Provide the [X, Y] coordinate of the cell's center where the given text is located.  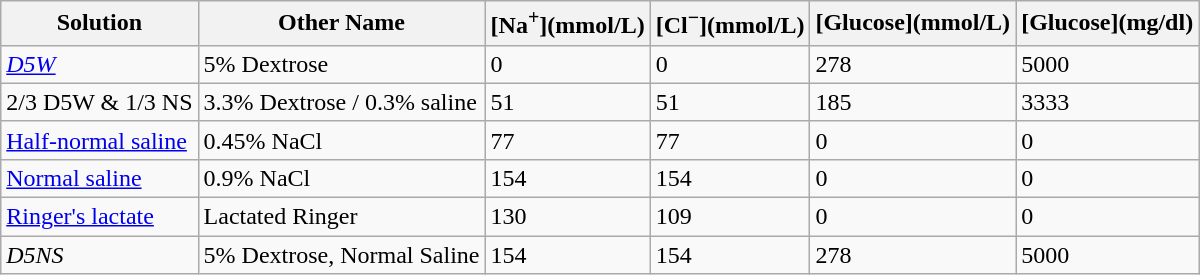
Half-normal saline [100, 140]
3.3% Dextrose / 0.3% saline [342, 102]
2/3 D5W & 1/3 NS [100, 102]
Ringer's lactate [100, 217]
D5W [100, 64]
[Glucose](mmol/L) [913, 24]
130 [568, 217]
0.9% NaCl [342, 178]
3333 [1108, 102]
185 [913, 102]
5% Dextrose, Normal Saline [342, 255]
D5NS [100, 255]
109 [730, 217]
[Glucose](mg/dl) [1108, 24]
0.45% NaCl [342, 140]
Normal saline [100, 178]
[Na+](mmol/L) [568, 24]
[Cl−](mmol/L) [730, 24]
Other Name [342, 24]
Solution [100, 24]
Lactated Ringer [342, 217]
5% Dextrose [342, 64]
